Locate the cell with the specified text and output its (X, Y) center coordinate. 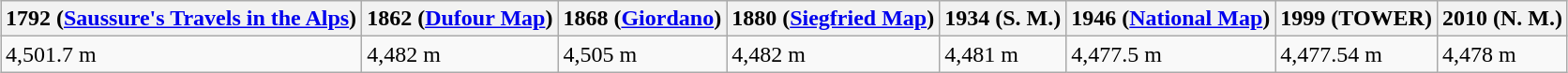
4,481 m (1003, 54)
1934 (S. M.) (1003, 19)
1946 (National Map) (1170, 19)
1868 (Giordano) (642, 19)
2010 (N. M.) (1502, 19)
1999 (TOWER) (1356, 19)
1880 (Siegfried Map) (833, 19)
1862 (Dufour Map) (460, 19)
1792 (Saussure's Travels in the Alps) (180, 19)
4,478 m (1502, 54)
4,477.5 m (1170, 54)
4,501.7 m (180, 54)
4,505 m (642, 54)
4,477.54 m (1356, 54)
